Scan for the cell matching the given text and deliver its [x, y] coordinate at center. 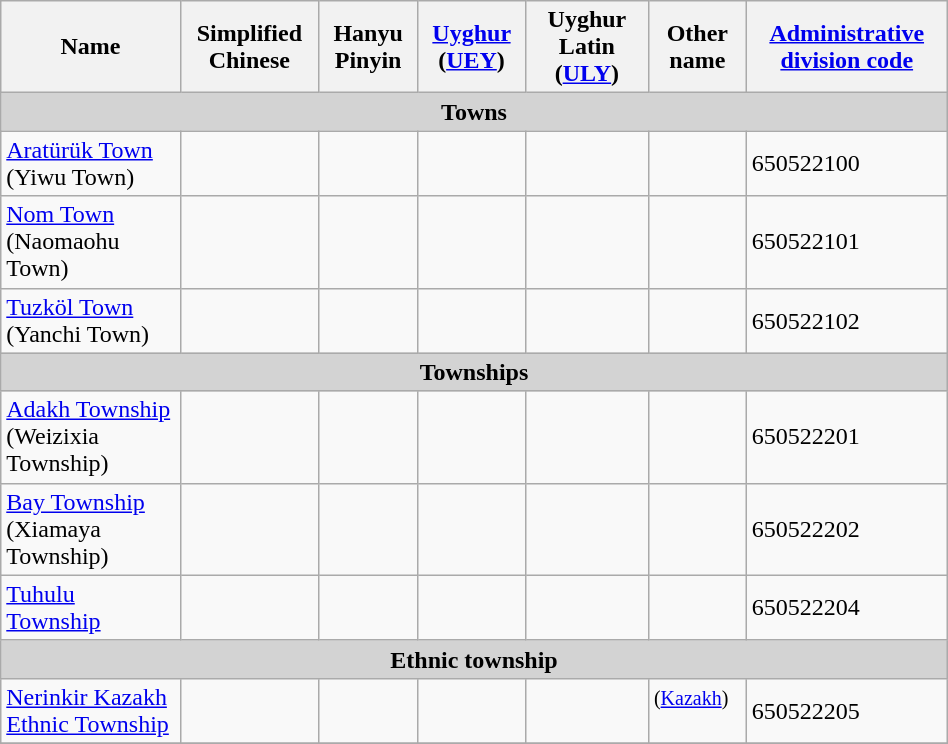
Hanyu Pinyin [368, 47]
Nerinkir Kazakh Ethnic Township [90, 710]
650522201 [846, 437]
Aratürük Town(Yiwu Town) [90, 164]
Tuzköl Town(Yanchi Town) [90, 320]
650522102 [846, 320]
Nom Town(Naomaohu Town) [90, 242]
Bay Township(Xiamaya Township) [90, 529]
Uyghur Latin (ULY) [586, 47]
650522100 [846, 164]
Tuhulu Township [90, 608]
Ethnic township [474, 659]
Other name [697, 47]
650522204 [846, 608]
Administrative division code [846, 47]
650522202 [846, 529]
Simplified Chinese [250, 47]
Adakh Township(Weizixia Township) [90, 437]
650522205 [846, 710]
Name [90, 47]
Uyghur (UEY) [472, 47]
Townships [474, 372]
Towns [474, 112]
650522101 [846, 242]
(Kazakh) [697, 710]
